Locate the cell with the specified text and output its [X, Y] center coordinate. 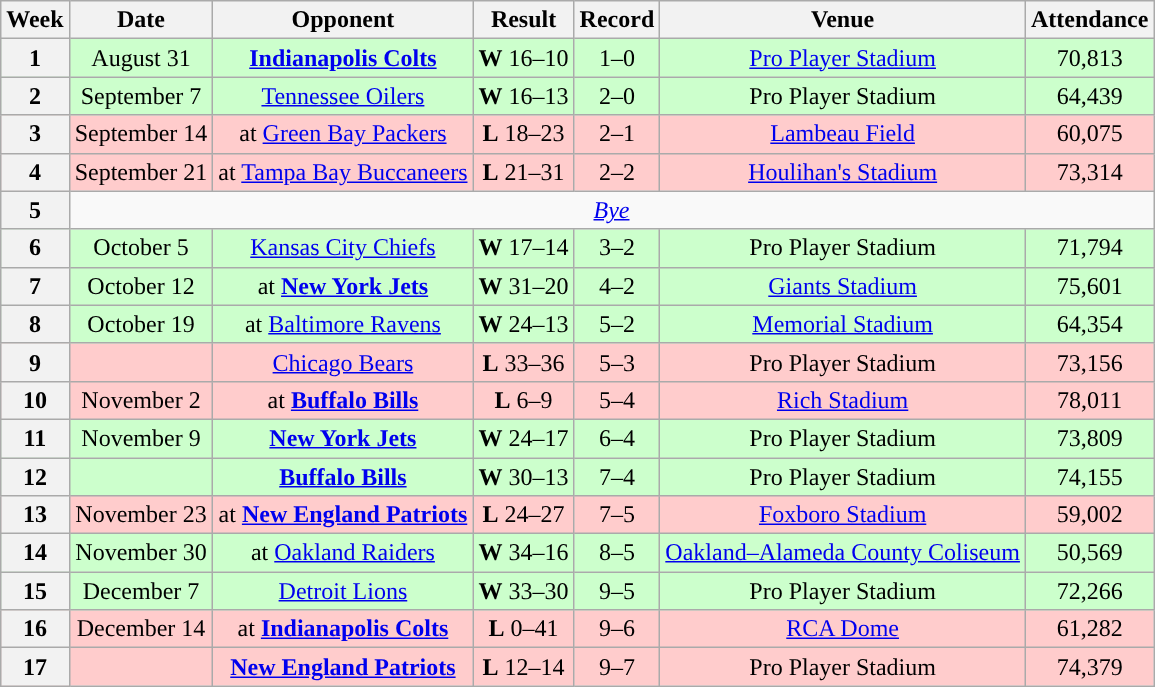
2–0 [617, 96]
78,011 [1089, 400]
September 14 [141, 134]
9–5 [617, 591]
Oakland–Alameda County Coliseum [843, 553]
W 17–14 [524, 248]
11 [35, 438]
9 [35, 362]
2 [35, 96]
Date [141, 20]
November 23 [141, 515]
Result [524, 20]
74,379 [1089, 667]
New York Jets [343, 438]
Rich Stadium [843, 400]
60,075 [1089, 134]
Week [35, 20]
Venue [843, 20]
3 [35, 134]
at Green Bay Packers [343, 134]
5–4 [617, 400]
73,809 [1089, 438]
at New York Jets [343, 286]
RCA Dome [843, 629]
at Buffalo Bills [343, 400]
October 5 [141, 248]
16 [35, 629]
L 0–41 [524, 629]
Attendance [1089, 20]
September 21 [141, 172]
November 30 [141, 553]
L 33–36 [524, 362]
November 9 [141, 438]
Kansas City Chiefs [343, 248]
10 [35, 400]
December 7 [141, 591]
70,813 [1089, 58]
61,282 [1089, 629]
L 6–9 [524, 400]
L 24–27 [524, 515]
L 21–31 [524, 172]
72,266 [1089, 591]
W 16–10 [524, 58]
73,156 [1089, 362]
W 24–17 [524, 438]
Detroit Lions [343, 591]
December 14 [141, 629]
64,354 [1089, 324]
5–3 [617, 362]
3–2 [617, 248]
1–0 [617, 58]
5 [35, 210]
Record [617, 20]
Buffalo Bills [343, 477]
Indianapolis Colts [343, 58]
Bye [612, 210]
9–6 [617, 629]
Memorial Stadium [843, 324]
7 [35, 286]
Tennessee Oilers [343, 96]
15 [35, 591]
Houlihan's Stadium [843, 172]
at Baltimore Ravens [343, 324]
W 24–13 [524, 324]
W 34–16 [524, 553]
2–1 [617, 134]
8–5 [617, 553]
at Tampa Bay Buccaneers [343, 172]
at Indianapolis Colts [343, 629]
October 12 [141, 286]
Foxboro Stadium [843, 515]
W 30–13 [524, 477]
64,439 [1089, 96]
at Oakland Raiders [343, 553]
71,794 [1089, 248]
2–2 [617, 172]
8 [35, 324]
Opponent [343, 20]
October 19 [141, 324]
W 16–13 [524, 96]
50,569 [1089, 553]
6 [35, 248]
September 7 [141, 96]
Giants Stadium [843, 286]
New England Patriots [343, 667]
9–7 [617, 667]
6–4 [617, 438]
August 31 [141, 58]
W 33–30 [524, 591]
L 12–14 [524, 667]
7–5 [617, 515]
74,155 [1089, 477]
7–4 [617, 477]
Lambeau Field [843, 134]
Chicago Bears [343, 362]
November 2 [141, 400]
5–2 [617, 324]
13 [35, 515]
73,314 [1089, 172]
12 [35, 477]
L 18–23 [524, 134]
4 [35, 172]
at New England Patriots [343, 515]
4–2 [617, 286]
14 [35, 553]
W 31–20 [524, 286]
17 [35, 667]
1 [35, 58]
59,002 [1089, 515]
75,601 [1089, 286]
